From the cell containing the given text, extract its center point as [X, Y] coordinate. 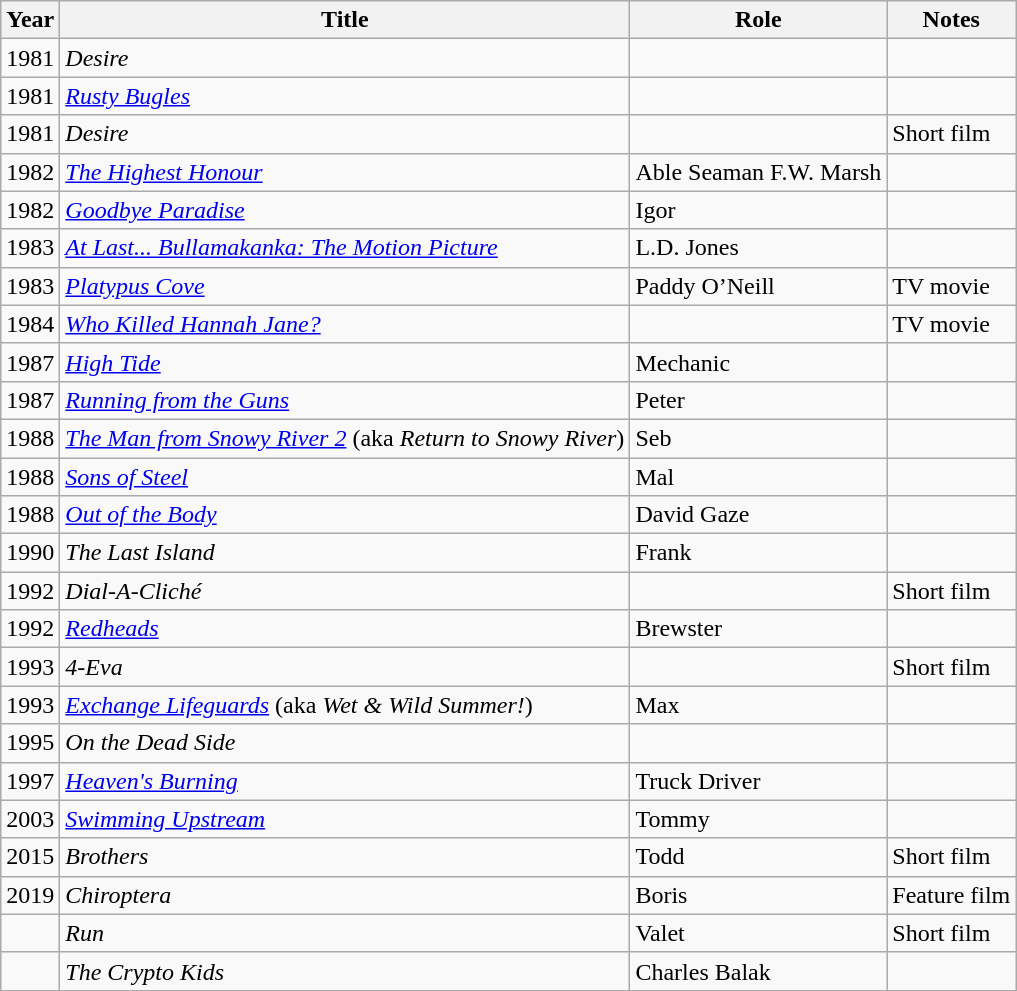
Valet [758, 933]
Brothers [345, 857]
Dial-A-Cliché [345, 591]
Igor [758, 210]
Role [758, 20]
Exchange Lifeguards (aka Wet & Wild Summer!) [345, 705]
Boris [758, 895]
Out of the Body [345, 515]
1995 [30, 743]
Todd [758, 857]
L.D. Jones [758, 248]
Heaven's Burning [345, 781]
Charles Balak [758, 971]
Tommy [758, 819]
Who Killed Hannah Jane? [345, 324]
High Tide [345, 362]
Chiroptera [345, 895]
1990 [30, 553]
1997 [30, 781]
Frank [758, 553]
On the Dead Side [345, 743]
Year [30, 20]
Max [758, 705]
The Man from Snowy River 2 (aka Return to Snowy River) [345, 438]
Platypus Cove [345, 286]
Able Seaman F.W. Marsh [758, 172]
Brewster [758, 629]
Mal [758, 477]
Notes [952, 20]
Title [345, 20]
Swimming Upstream [345, 819]
Peter [758, 400]
2003 [30, 819]
Redheads [345, 629]
At Last... Bullamakanka: The Motion Picture [345, 248]
4-Eva [345, 667]
2019 [30, 895]
Truck Driver [758, 781]
Running from the Guns [345, 400]
The Crypto Kids [345, 971]
2015 [30, 857]
1984 [30, 324]
Rusty Bugles [345, 96]
Seb [758, 438]
The Last Island [345, 553]
David Gaze [758, 515]
The Highest Honour [345, 172]
Run [345, 933]
Goodbye Paradise [345, 210]
Paddy O’Neill [758, 286]
Feature film [952, 895]
Sons of Steel [345, 477]
Mechanic [758, 362]
